Provide the (X, Y) coordinate of the cell's center where the given text is located.  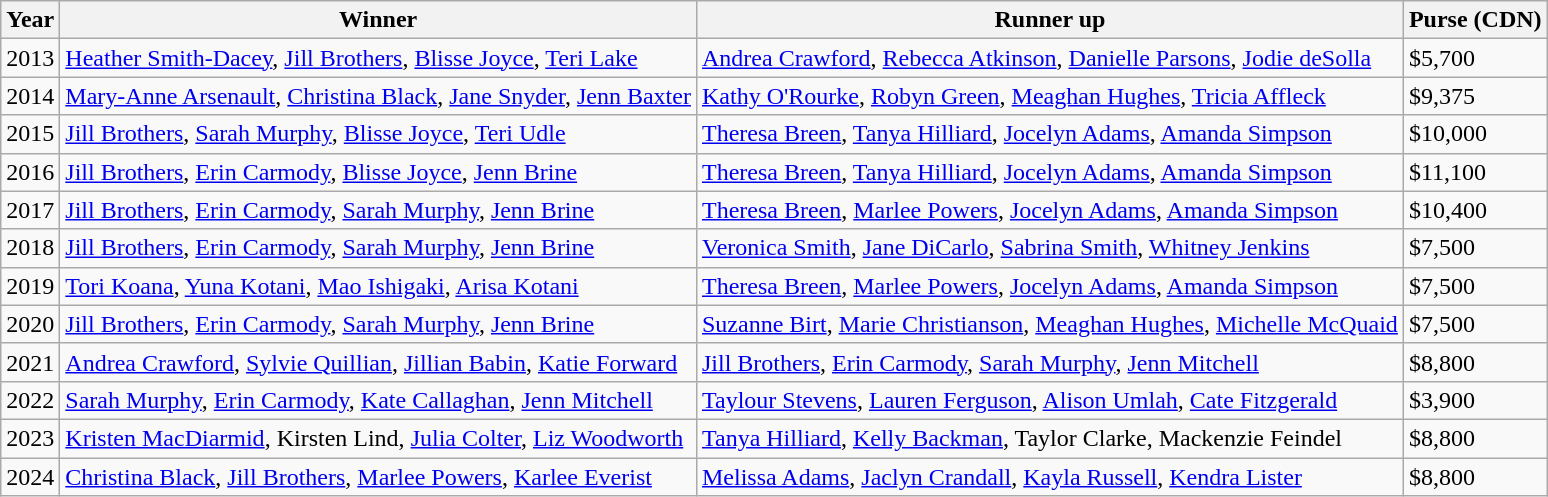
Kristen MacDiarmid, Kirsten Lind, Julia Colter, Liz Woodworth (378, 438)
2016 (30, 172)
Year (30, 20)
2018 (30, 248)
$3,900 (1475, 400)
$5,700 (1475, 58)
Mary-Anne Arsenault, Christina Black, Jane Snyder, Jenn Baxter (378, 96)
$10,000 (1475, 134)
$11,100 (1475, 172)
Kathy O'Rourke, Robyn Green, Meaghan Hughes, Tricia Affleck (1050, 96)
2013 (30, 58)
2022 (30, 400)
Jill Brothers, Sarah Murphy, Blisse Joyce, Teri Udle (378, 134)
Runner up (1050, 20)
Suzanne Birt, Marie Christianson, Meaghan Hughes, Michelle McQuaid (1050, 324)
$10,400 (1475, 210)
Sarah Murphy, Erin Carmody, Kate Callaghan, Jenn Mitchell (378, 400)
Heather Smith-Dacey, Jill Brothers, Blisse Joyce, Teri Lake (378, 58)
2021 (30, 362)
2023 (30, 438)
Jill Brothers, Erin Carmody, Blisse Joyce, Jenn Brine (378, 172)
Winner (378, 20)
Andrea Crawford, Rebecca Atkinson, Danielle Parsons, Jodie deSolla (1050, 58)
Taylour Stevens, Lauren Ferguson, Alison Umlah, Cate Fitzgerald (1050, 400)
Jill Brothers, Erin Carmody, Sarah Murphy, Jenn Mitchell (1050, 362)
2015 (30, 134)
Tori Koana, Yuna Kotani, Mao Ishigaki, Arisa Kotani (378, 286)
Christina Black, Jill Brothers, Marlee Powers, Karlee Everist (378, 477)
2014 (30, 96)
Purse (CDN) (1475, 20)
Andrea Crawford, Sylvie Quillian, Jillian Babin, Katie Forward (378, 362)
2024 (30, 477)
Veronica Smith, Jane DiCarlo, Sabrina Smith, Whitney Jenkins (1050, 248)
Tanya Hilliard, Kelly Backman, Taylor Clarke, Mackenzie Feindel (1050, 438)
Melissa Adams, Jaclyn Crandall, Kayla Russell, Kendra Lister (1050, 477)
2020 (30, 324)
$9,375 (1475, 96)
2017 (30, 210)
2019 (30, 286)
